Search for the cell housing the specified text and yield its [x, y] center coordinate. 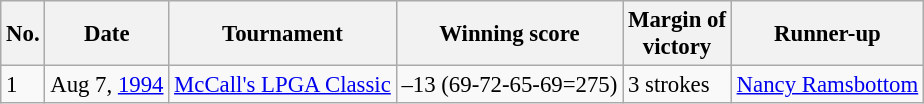
Tournament [282, 34]
McCall's LPGA Classic [282, 85]
1 [23, 85]
No. [23, 34]
Runner-up [827, 34]
Margin of victory [678, 34]
–13 (69-72-65-69=275) [510, 85]
Nancy Ramsbottom [827, 85]
Winning score [510, 34]
Aug 7, 1994 [107, 85]
Date [107, 34]
3 strokes [678, 85]
